Capture the cell that displays the provided text and extract its [X, Y] central coordinate. 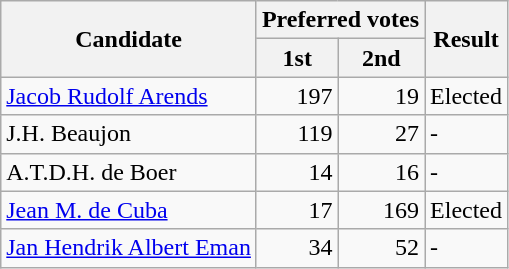
52 [381, 248]
Result [466, 39]
119 [297, 134]
Preferred votes [340, 20]
Candidate [129, 39]
14 [297, 172]
27 [381, 134]
16 [381, 172]
17 [297, 210]
169 [381, 210]
Jan Hendrik Albert Eman [129, 248]
197 [297, 96]
34 [297, 248]
A.T.D.H. de Boer [129, 172]
Jean M. de Cuba [129, 210]
Jacob Rudolf Arends [129, 96]
19 [381, 96]
1st [297, 58]
J.H. Beaujon [129, 134]
2nd [381, 58]
